Detect which cell encompasses the target text, then output its [X, Y] center coordinate. 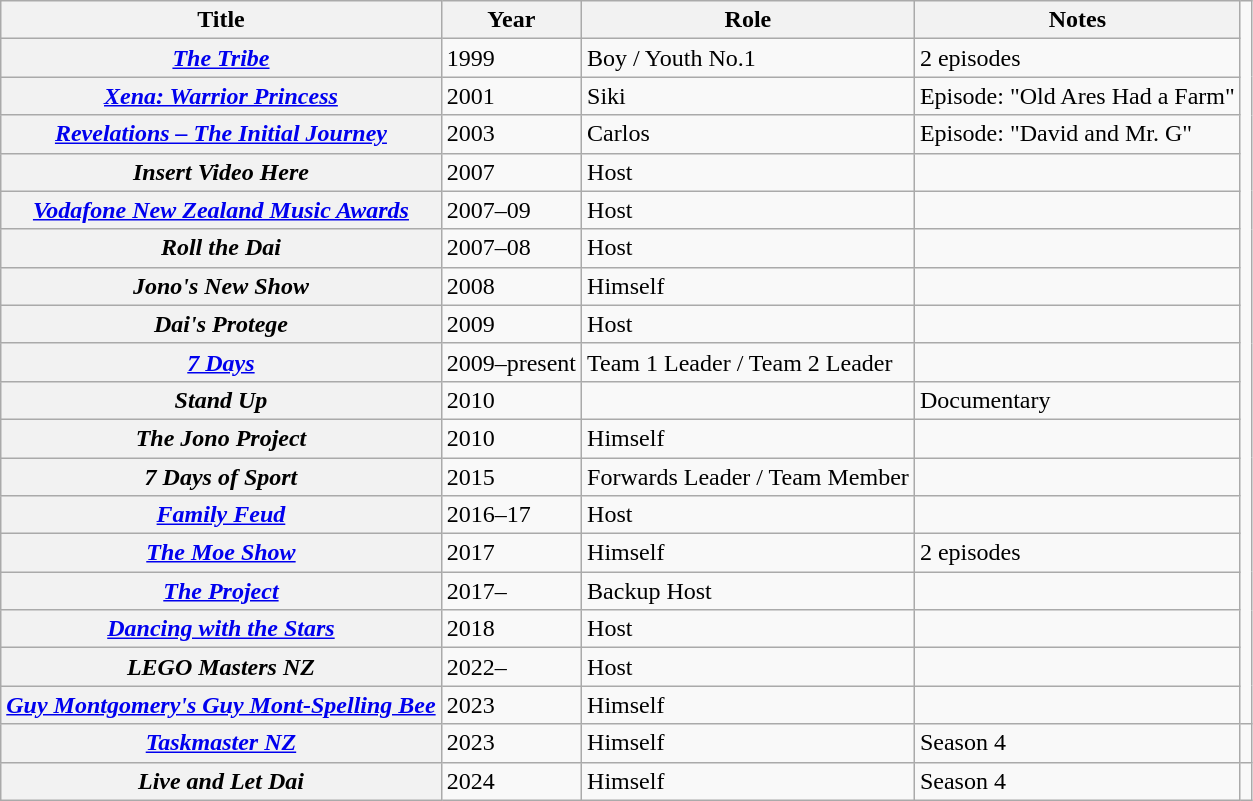
2007–09 [511, 210]
Carlos [748, 134]
2022– [511, 667]
7 Days [221, 362]
LEGO Masters NZ [221, 667]
Insert Video Here [221, 172]
The Project [221, 591]
7 Days of Sport [221, 477]
2007 [511, 172]
Revelations – The Initial Journey [221, 134]
2009 [511, 324]
Taskmaster NZ [221, 743]
2001 [511, 96]
Stand Up [221, 400]
Title [221, 20]
Guy Montgomery's Guy Mont-Spelling Bee [221, 705]
Dancing with the Stars [221, 629]
Documentary [1077, 400]
Roll the Dai [221, 248]
2008 [511, 286]
2024 [511, 781]
The Tribe [221, 58]
The Moe Show [221, 553]
Role [748, 20]
Team 1 Leader / Team 2 Leader [748, 362]
Live and Let Dai [221, 781]
2007–08 [511, 248]
2018 [511, 629]
Dai's Protege [221, 324]
Boy / Youth No.1 [748, 58]
Siki [748, 96]
2017– [511, 591]
2003 [511, 134]
Backup Host [748, 591]
Year [511, 20]
The Jono Project [221, 438]
2009–present [511, 362]
1999 [511, 58]
Notes [1077, 20]
Vodafone New Zealand Music Awards [221, 210]
Episode: "David and Mr. G" [1077, 134]
Family Feud [221, 515]
Forwards Leader / Team Member [748, 477]
2016–17 [511, 515]
Xena: Warrior Princess [221, 96]
Episode: "Old Ares Had a Farm" [1077, 96]
2017 [511, 553]
2015 [511, 477]
Jono's New Show [221, 286]
